Search for the cell housing the specified text and yield its [x, y] center coordinate. 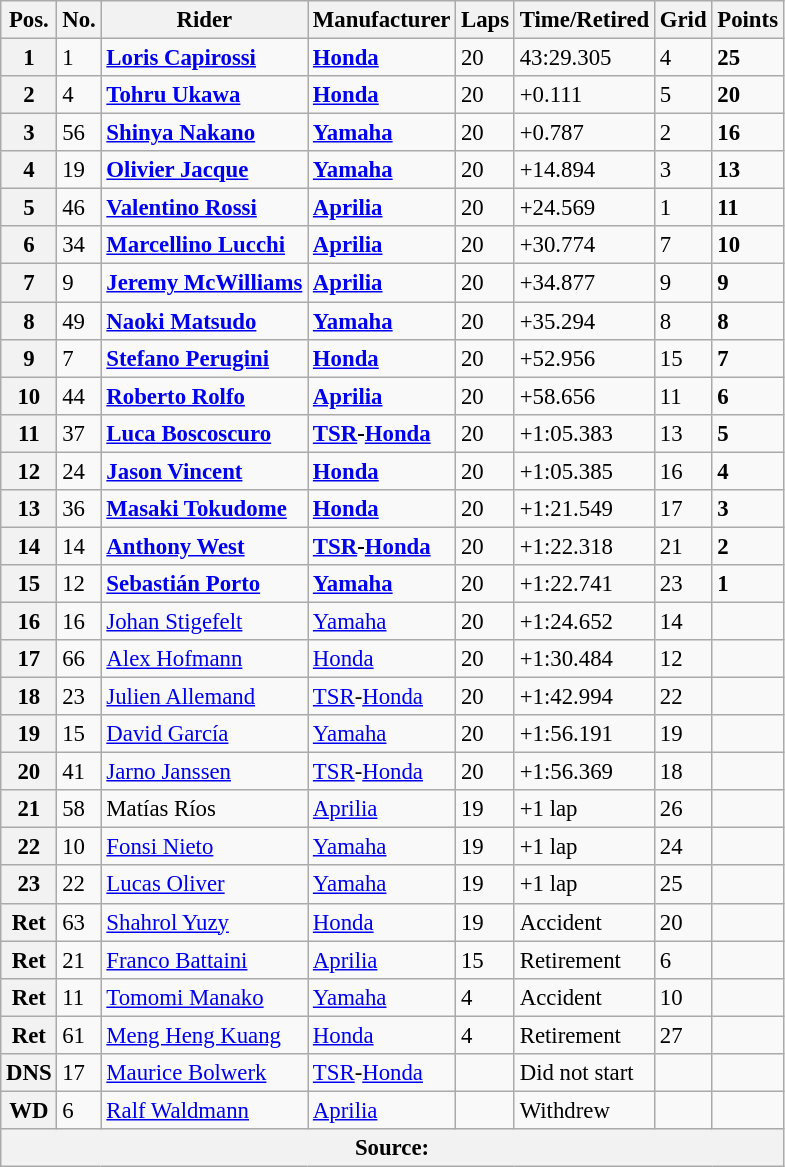
Manufacturer [382, 20]
+1:56.369 [584, 772]
Valentino Rossi [204, 208]
+34.877 [584, 283]
58 [79, 809]
Time/Retired [584, 20]
Matías Ríos [204, 809]
Alex Hofmann [204, 659]
+1:30.484 [584, 659]
David García [204, 734]
Ralf Waldmann [204, 1110]
66 [79, 659]
56 [79, 133]
Anthony West [204, 546]
Shahrol Yuzy [204, 922]
46 [79, 208]
Shinya Nakano [204, 133]
Laps [486, 20]
Lucas Oliver [204, 885]
Sebastián Porto [204, 584]
Withdrew [584, 1110]
+1:05.385 [584, 471]
Meng Heng Kuang [204, 1035]
44 [79, 396]
43:29.305 [584, 58]
Source: [392, 1148]
61 [79, 1035]
34 [79, 245]
27 [682, 1035]
Pos. [29, 20]
Tomomi Manako [204, 997]
+1:22.318 [584, 546]
+30.774 [584, 245]
63 [79, 922]
Stefano Perugini [204, 358]
41 [79, 772]
Fonsi Nieto [204, 847]
Marcellino Lucchi [204, 245]
Masaki Tokudome [204, 509]
Jason Vincent [204, 471]
Rider [204, 20]
Olivier Jacque [204, 170]
No. [79, 20]
+24.569 [584, 208]
+58.656 [584, 396]
+0.787 [584, 133]
Julien Allemand [204, 697]
+0.111 [584, 95]
Johan Stigefelt [204, 621]
+1:24.652 [584, 621]
DNS [29, 1073]
37 [79, 433]
26 [682, 809]
Jeremy McWilliams [204, 283]
Tohru Ukawa [204, 95]
WD [29, 1110]
36 [79, 509]
Did not start [584, 1073]
+14.894 [584, 170]
+1:22.741 [584, 584]
Roberto Rolfo [204, 396]
Points [748, 20]
49 [79, 321]
Luca Boscoscuro [204, 433]
+52.956 [584, 358]
Naoki Matsudo [204, 321]
Franco Battaini [204, 960]
+1:21.549 [584, 509]
Maurice Bolwerk [204, 1073]
Jarno Janssen [204, 772]
+1:56.191 [584, 734]
+1:05.383 [584, 433]
Grid [682, 20]
+1:42.994 [584, 697]
+35.294 [584, 321]
Loris Capirossi [204, 58]
